Capture the cell that displays the provided text and extract its [x, y] central coordinate. 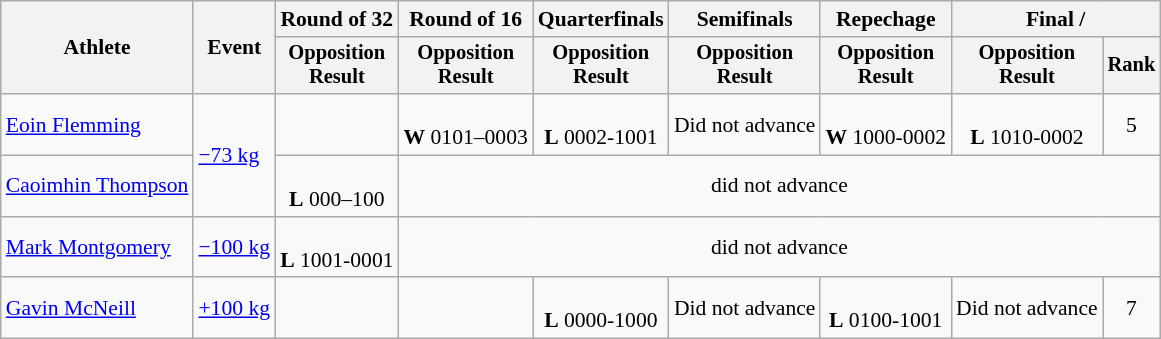
Round of 32 [336, 19]
Rank [1132, 66]
Semifinals [745, 19]
L 000–100 [336, 186]
−73 kg [234, 155]
Event [234, 48]
Round of 16 [466, 19]
Repechage [886, 19]
Eoin Flemming [98, 124]
7 [1132, 308]
L 0100-1001 [886, 308]
Caoimhin Thompson [98, 186]
Quarterfinals [601, 19]
−100 kg [234, 248]
L 0002-1001 [601, 124]
L 1010-0002 [1027, 124]
W 1000-0002 [886, 124]
Final / [1056, 19]
+100 kg [234, 308]
5 [1132, 124]
L 1001-0001 [336, 248]
W 0101–0003 [466, 124]
Mark Montgomery [98, 248]
Athlete [98, 48]
L 0000-1000 [601, 308]
Gavin McNeill [98, 308]
